Determine the [X, Y] coordinate at the center of the cell enclosing the given text.  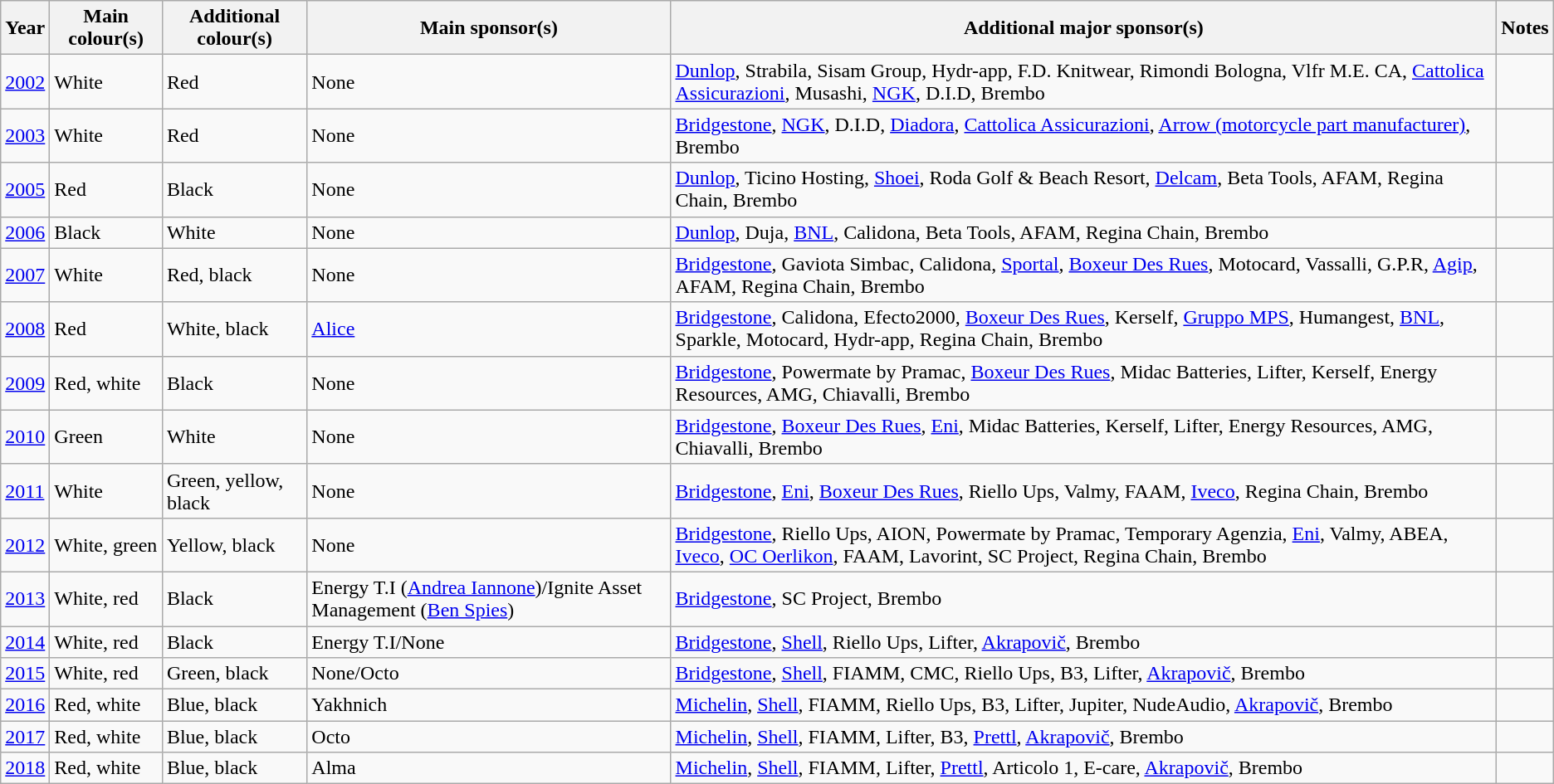
Bridgestone, Calidona, Efecto2000, Boxeur Des Rues, Kerself, Gruppo MPS, Humangest, BNL, Sparkle, Motocard, Hydr-app, Regina Chain, Brembo [1084, 329]
Yellow, black [234, 544]
None/Octo [489, 674]
2002 [25, 81]
Main colour(s) [106, 28]
Additional colour(s) [234, 28]
2017 [25, 737]
2015 [25, 674]
Bridgestone, Eni, Boxeur Des Rues, Riello Ups, Valmy, FAAM, Iveco, Regina Chain, Brembo [1084, 491]
White, black [234, 329]
2018 [25, 768]
Dunlop, Strabila, Sisam Group, Hydr-app, F.D. Knitwear, Rimondi Bologna, Vlfr M.E. CA, Cattolica Assicurazioni, Musashi, NGK, D.I.D, Brembo [1084, 81]
Bridgestone, Shell, Riello Ups, Lifter, Akrapovič, Brembo [1084, 641]
Bridgestone, SC Project, Brembo [1084, 599]
Bridgestone, Boxeur Des Rues, Eni, Midac Batteries, Kerself, Lifter, Energy Resources, AMG, Chiavalli, Brembo [1084, 436]
Michelin, Shell, FIAMM, Lifter, Prettl, Articolo 1, E-care, Akrapovič, Brembo [1084, 768]
Bridgestone, Gaviota Simbac, Calidona, Sportal, Boxeur Des Rues, Motocard, Vassalli, G.P.R, Agip, AFAM, Regina Chain, Brembo [1084, 275]
Bridgestone, NGK, D.I.D, Diadora, Cattolica Assicurazioni, Arrow (motorcycle part manufacturer), Brembo [1084, 136]
Dunlop, Duja, BNL, Calidona, Beta Tools, AFAM, Regina Chain, Brembo [1084, 232]
2012 [25, 544]
Notes [1525, 28]
2016 [25, 705]
Bridgestone, Powermate by Pramac, Boxeur Des Rues, Midac Batteries, Lifter, Kerself, Energy Resources, AMG, Chiavalli, Brembo [1084, 383]
2003 [25, 136]
Additional major sponsor(s) [1084, 28]
Alma [489, 768]
Octo [489, 737]
2005 [25, 189]
Dunlop, Ticino Hosting, Shoei, Roda Golf & Beach Resort, Delcam, Beta Tools, AFAM, Regina Chain, Brembo [1084, 189]
Yakhnich [489, 705]
2011 [25, 491]
Energy T.I (Andrea Iannone)/Ignite Asset Management (Ben Spies) [489, 599]
Main sponsor(s) [489, 28]
Green [106, 436]
Green, black [234, 674]
Energy T.I/None [489, 641]
Bridgestone, Shell, FIAMM, CMC, Riello Ups, B3, Lifter, Akrapovič, Brembo [1084, 674]
2010 [25, 436]
Green, yellow, black [234, 491]
Michelin, Shell, FIAMM, Riello Ups, B3, Lifter, Jupiter, NudeAudio, Akrapovič, Brembo [1084, 705]
White, green [106, 544]
2008 [25, 329]
Red, black [234, 275]
Michelin, Shell, FIAMM, Lifter, B3, Prettl, Akrapovič, Brembo [1084, 737]
2009 [25, 383]
Year [25, 28]
Alice [489, 329]
2013 [25, 599]
2007 [25, 275]
2006 [25, 232]
2014 [25, 641]
